Search for the cell housing the specified text and yield its [x, y] center coordinate. 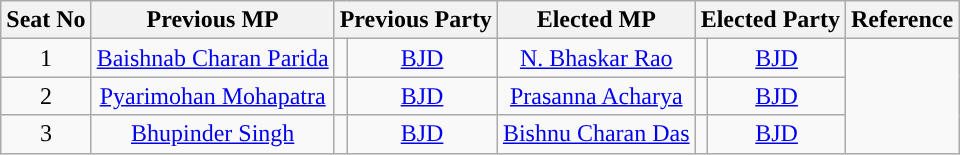
Previous Party [416, 20]
Bhupinder Singh [212, 134]
Baishnab Charan Parida [212, 58]
Prasanna Acharya [596, 96]
Seat No [46, 20]
Previous MP [212, 20]
1 [46, 58]
Bishnu Charan Das [596, 134]
3 [46, 134]
2 [46, 96]
Pyarimohan Mohapatra [212, 96]
N. Bhaskar Rao [596, 58]
Reference [902, 20]
Elected MP [596, 20]
Elected Party [770, 20]
